Search for the cell housing the specified text and yield its (x, y) center coordinate. 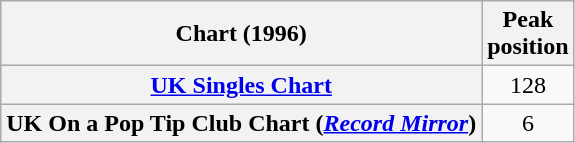
6 (528, 123)
128 (528, 85)
UK Singles Chart (242, 85)
Peakposition (528, 34)
UK On a Pop Tip Club Chart (Record Mirror) (242, 123)
Chart (1996) (242, 34)
